Return (x, y) of the center of cell containing provided text 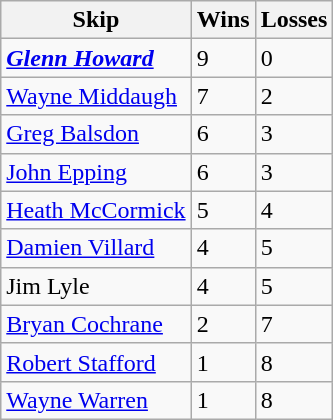
John Epping (96, 172)
Bryan Cochrane (96, 324)
Wayne Warren (96, 400)
Heath McCormick (96, 210)
0 (294, 58)
Wins (223, 20)
9 (223, 58)
Jim Lyle (96, 286)
Losses (294, 20)
Robert Stafford (96, 362)
Glenn Howard (96, 58)
Skip (96, 20)
Damien Villard (96, 248)
Greg Balsdon (96, 134)
Wayne Middaugh (96, 96)
